Pinpoint the cell where the given text exists, returning its [x, y] midpoint coordinate. 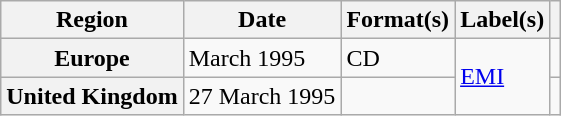
United Kingdom [92, 96]
EMI [502, 77]
27 March 1995 [262, 96]
March 1995 [262, 58]
Label(s) [502, 20]
Europe [92, 58]
Date [262, 20]
Format(s) [398, 20]
Region [92, 20]
CD [398, 58]
